Detect which cell encompasses the target text, then output its [x, y] center coordinate. 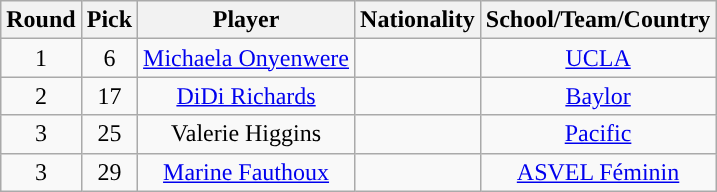
6 [109, 58]
Pacific [598, 134]
17 [109, 96]
1 [41, 58]
Michaela Onyenwere [246, 58]
2 [41, 96]
Pick [109, 20]
DiDi Richards [246, 96]
ASVEL Féminin [598, 172]
25 [109, 134]
Player [246, 20]
Round [41, 20]
School/Team/Country [598, 20]
Nationality [418, 20]
Valerie Higgins [246, 134]
Baylor [598, 96]
UCLA [598, 58]
Marine Fauthoux [246, 172]
29 [109, 172]
